Search for the cell housing the specified text and yield its (x, y) center coordinate. 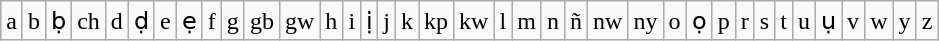
e (165, 21)
ch (89, 21)
m (527, 21)
k (406, 21)
g (232, 21)
j (387, 21)
ụ (829, 21)
b (34, 21)
v (854, 21)
u (804, 21)
i (352, 21)
o (674, 21)
ḍ (141, 21)
r (744, 21)
ọ (699, 21)
kw (474, 21)
ñ (576, 21)
f (212, 21)
n (552, 21)
d (116, 21)
nw (608, 21)
ị (370, 21)
ẹ (189, 21)
t (784, 21)
y (904, 21)
l (503, 21)
ny (646, 21)
z (927, 21)
ḅ (59, 21)
h (332, 21)
kp (436, 21)
a (12, 21)
gw (299, 21)
s (764, 21)
p (724, 21)
gb (262, 21)
w (879, 21)
